Find where the given text appears and provide that cell's center as [X, Y] coordinate. 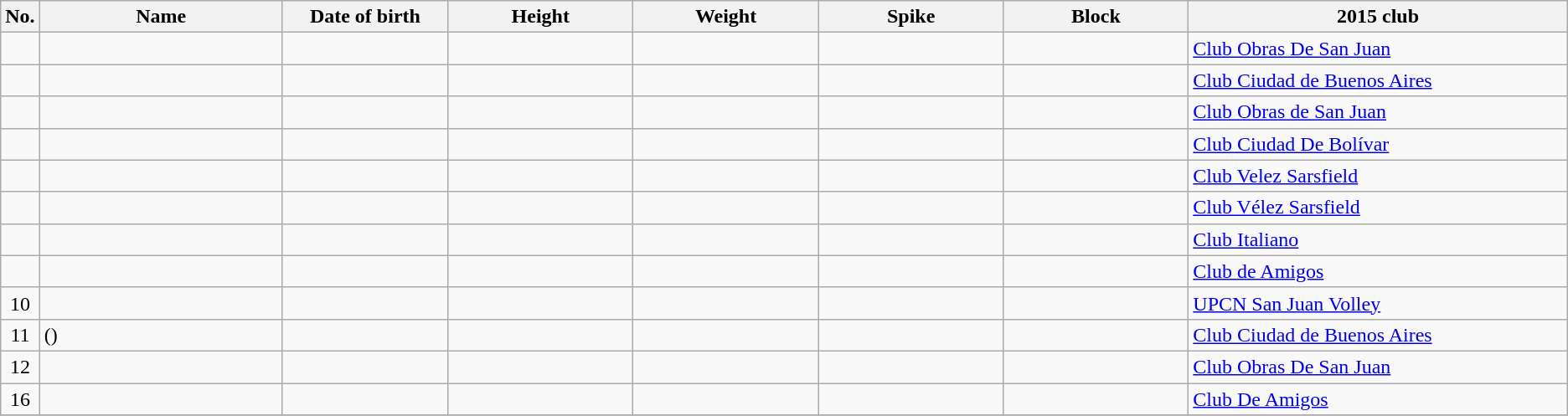
10 [20, 303]
Club Velez Sarsfield [1378, 176]
12 [20, 367]
Weight [725, 17]
Spike [911, 17]
Club Ciudad De Bolívar [1378, 144]
() [161, 335]
Date of birth [365, 17]
Club Obras de San Juan [1378, 112]
No. [20, 17]
Club de Amigos [1378, 271]
11 [20, 335]
Block [1096, 17]
Club De Amigos [1378, 399]
2015 club [1378, 17]
Club Italiano [1378, 239]
Name [161, 17]
Height [541, 17]
16 [20, 399]
UPCN San Juan Volley [1378, 303]
Club Vélez Sarsfield [1378, 208]
